Output the [x, y] coordinate of the center of the cell containing the given text.  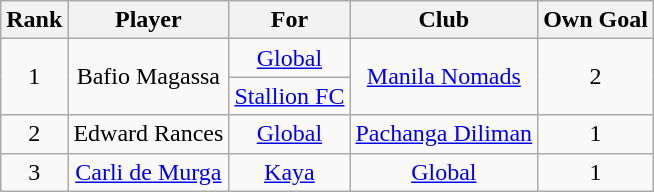
Own Goal [596, 20]
Club [444, 20]
3 [34, 172]
Stallion FC [290, 96]
Player [148, 20]
Kaya [290, 172]
Manila Nomads [444, 77]
Carli de Murga [148, 172]
Pachanga Diliman [444, 134]
Rank [34, 20]
Edward Rances [148, 134]
Bafio Magassa [148, 77]
For [290, 20]
